Output the (x, y) coordinate of the center of the cell containing the given text.  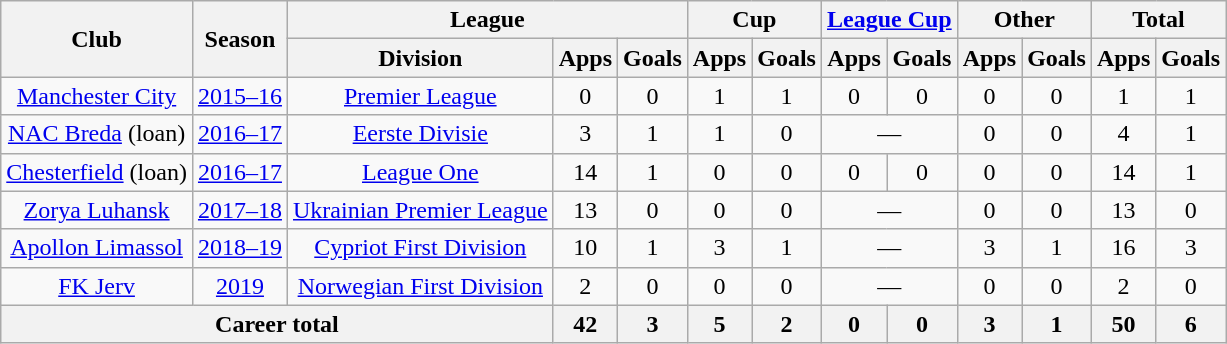
Zorya Luhansk (97, 210)
Division (420, 58)
League Cup (889, 20)
6 (1191, 324)
16 (1123, 248)
10 (585, 248)
42 (585, 324)
Other (1024, 20)
Cypriot First Division (420, 248)
Eerste Divisie (420, 134)
5 (719, 324)
4 (1123, 134)
2017–18 (240, 210)
Norwegian First Division (420, 286)
NAC Breda (loan) (97, 134)
2015–16 (240, 96)
Manchester City (97, 96)
Ukrainian Premier League (420, 210)
2018–19 (240, 248)
League (487, 20)
Career total (277, 324)
Chesterfield (loan) (97, 172)
Total (1158, 20)
League One (420, 172)
Club (97, 39)
2019 (240, 286)
Season (240, 39)
Cup (754, 20)
50 (1123, 324)
Apollon Limassol (97, 248)
Premier League (420, 96)
FK Jerv (97, 286)
